For the text-containing cell, return its midpoint in (X, Y) coordinate format. 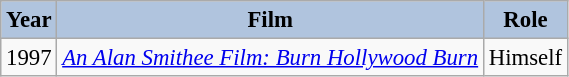
Film (270, 20)
1997 (29, 58)
Himself (525, 58)
An Alan Smithee Film: Burn Hollywood Burn (270, 58)
Role (525, 20)
Year (29, 20)
